From the cell containing the given text, extract its center point as [X, Y] coordinate. 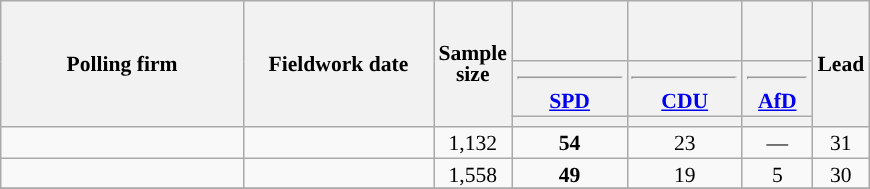
1,558 [473, 174]
Fieldwork date [338, 64]
AfD [777, 89]
19 [684, 174]
CDU [684, 89]
SPD [570, 89]
— [777, 142]
31 [840, 142]
54 [570, 142]
5 [777, 174]
Polling firm [122, 64]
49 [570, 174]
Samplesize [473, 64]
30 [840, 174]
23 [684, 142]
1,132 [473, 142]
Lead [840, 64]
